Detect which cell encompasses the target text, then output its [x, y] center coordinate. 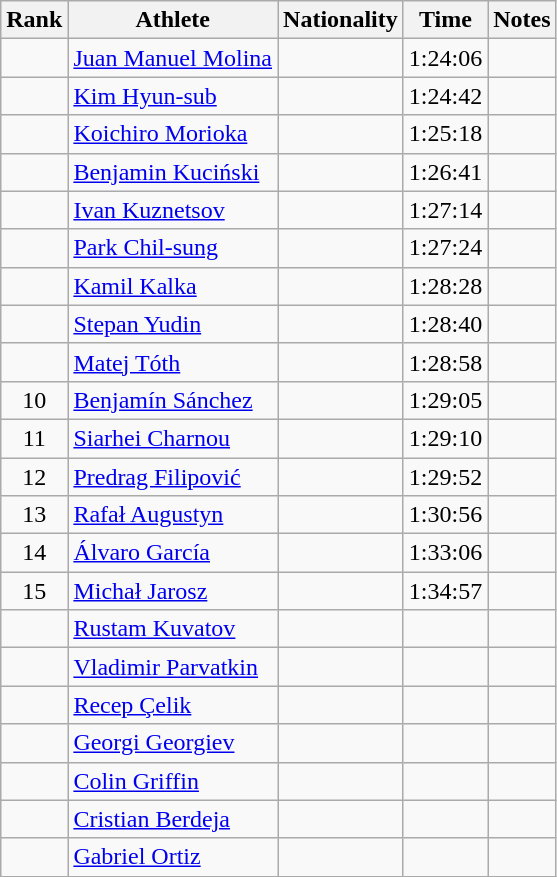
Benjamín Sánchez [173, 400]
Matej Tóth [173, 362]
15 [34, 591]
10 [34, 400]
1:28:58 [445, 362]
Gabriel Ortiz [173, 857]
Siarhei Charnou [173, 438]
1:29:10 [445, 438]
1:29:05 [445, 400]
Kamil Kalka [173, 286]
14 [34, 553]
Koichiro Morioka [173, 134]
Recep Çelik [173, 705]
Colin Griffin [173, 781]
1:33:06 [445, 553]
Athlete [173, 20]
1:29:52 [445, 477]
Georgi Georgiev [173, 743]
1:26:41 [445, 172]
Predrag Filipović [173, 477]
1:27:24 [445, 248]
1:28:40 [445, 324]
Álvaro García [173, 553]
Michał Jarosz [173, 591]
1:28:28 [445, 286]
Nationality [341, 20]
Park Chil-sung [173, 248]
Vladimir Parvatkin [173, 667]
11 [34, 438]
1:27:14 [445, 210]
1:25:18 [445, 134]
Stepan Yudin [173, 324]
Time [445, 20]
1:24:42 [445, 96]
Kim Hyun-sub [173, 96]
12 [34, 477]
13 [34, 515]
Notes [522, 20]
Rank [34, 20]
Rustam Kuvatov [173, 629]
1:30:56 [445, 515]
1:24:06 [445, 58]
Benjamin Kuciński [173, 172]
Juan Manuel Molina [173, 58]
Ivan Kuznetsov [173, 210]
Rafał Augustyn [173, 515]
1:34:57 [445, 591]
Cristian Berdeja [173, 819]
